Extract the (x, y) coordinate from the center of the cell holding the provided text.  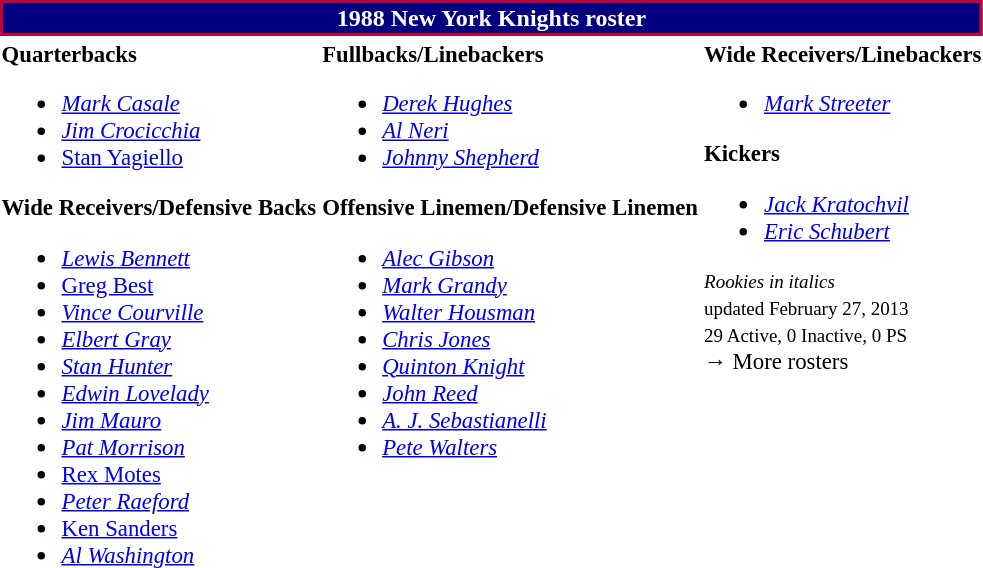
1988 New York Knights roster (492, 18)
